Return [X, Y] of the center of cell containing provided text 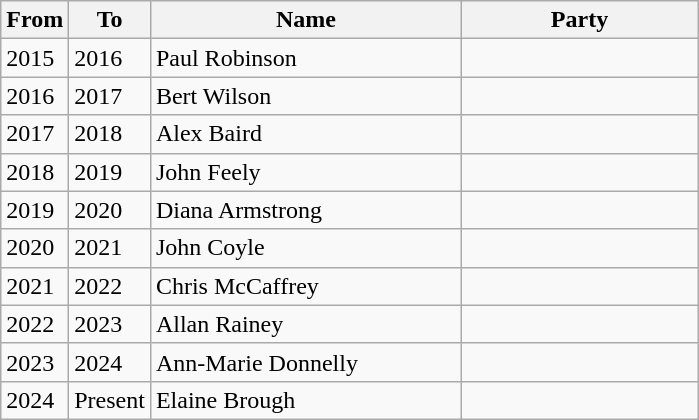
Present [110, 400]
Name [306, 20]
2015 [35, 58]
John Feely [306, 172]
From [35, 20]
Bert Wilson [306, 96]
Chris McCaffrey [306, 286]
To [110, 20]
Alex Baird [306, 134]
Allan Rainey [306, 324]
Party [579, 20]
Ann-Marie Donnelly [306, 362]
Diana Armstrong [306, 210]
Elaine Brough [306, 400]
Paul Robinson [306, 58]
John Coyle [306, 248]
